Return the (x, y) coordinate for the center point of the cell that contains the specified text.  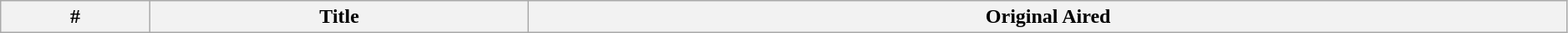
# (75, 17)
Original Aired (1048, 17)
Title (339, 17)
